Find where the given text appears and provide that cell's center as [X, Y] coordinate. 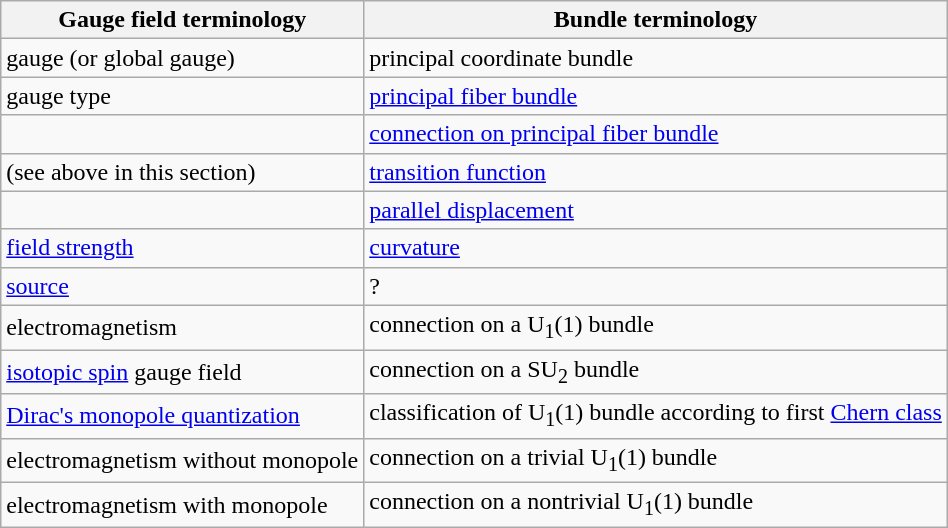
transition function [656, 172]
Dirac's monopole quantization [182, 416]
connection on a SU2 bundle [656, 372]
connection on a trivial U1(1) bundle [656, 460]
? [656, 286]
electromagnetism [182, 327]
gauge (or global gauge) [182, 58]
field strength [182, 248]
principal fiber bundle [656, 96]
Gauge field terminology [182, 20]
curvature [656, 248]
connection on a nontrivial U1(1) bundle [656, 505]
Bundle terminology [656, 20]
parallel displacement [656, 210]
electromagnetism with monopole [182, 505]
(see above in this section) [182, 172]
connection on a U1(1) bundle [656, 327]
principal coordinate bundle [656, 58]
source [182, 286]
connection on principal fiber bundle [656, 134]
isotopic spin gauge field [182, 372]
electromagnetism without monopole [182, 460]
classification of U1(1) bundle according to first Chern class [656, 416]
gauge type [182, 96]
